From the cell containing the given text, extract its center point as (x, y) coordinate. 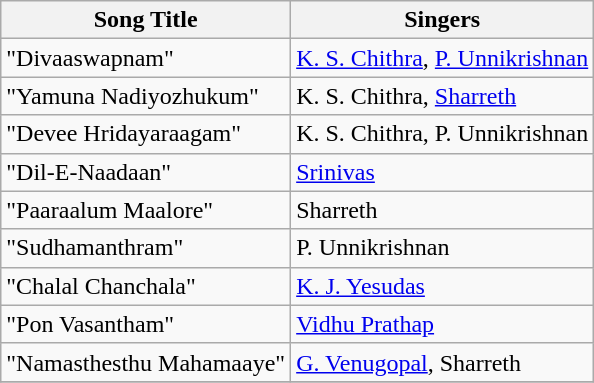
Singers (442, 20)
Sharreth (442, 210)
P. Unnikrishnan (442, 248)
"Pon Vasantham" (146, 324)
"Sudhamanthram" (146, 248)
"Chalal Chanchala" (146, 286)
"Divaaswapnam" (146, 58)
"Dil-E-Naadaan" (146, 172)
K. J. Yesudas (442, 286)
"Yamuna Nadiyozhukum" (146, 96)
K. S. Chithra, Sharreth (442, 96)
Song Title (146, 20)
G. Venugopal, Sharreth (442, 362)
"Namasthesthu Mahamaaye" (146, 362)
Srinivas (442, 172)
"Devee Hridayaraagam" (146, 134)
"Paaraalum Maalore" (146, 210)
Vidhu Prathap (442, 324)
